Extract the (X, Y) coordinate from the center of the cell holding the provided text.  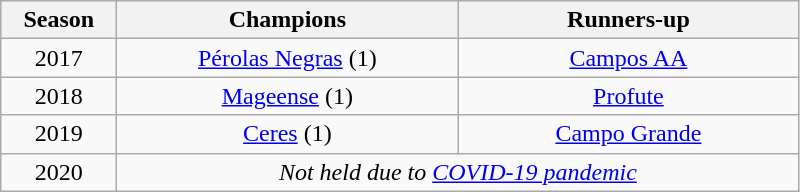
Ceres (1) (288, 134)
Champions (288, 20)
Runners-up (628, 20)
2019 (59, 134)
2020 (59, 172)
2017 (59, 58)
Mageense (1) (288, 96)
Profute (628, 96)
Not held due to COVID-19 pandemic (458, 172)
Campo Grande (628, 134)
2018 (59, 96)
Campos AA (628, 58)
Pérolas Negras (1) (288, 58)
Season (59, 20)
